Locate the cell with the specified text and output its [x, y] center coordinate. 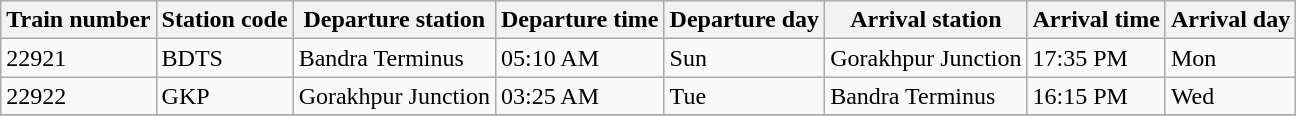
03:25 AM [580, 96]
22921 [78, 58]
17:35 PM [1096, 58]
BDTS [224, 58]
16:15 PM [1096, 96]
Station code [224, 20]
05:10 AM [580, 58]
Wed [1230, 96]
Departure day [744, 20]
Arrival day [1230, 20]
GKP [224, 96]
Sun [744, 58]
Arrival station [926, 20]
Train number [78, 20]
22922 [78, 96]
Departure time [580, 20]
Mon [1230, 58]
Departure station [394, 20]
Tue [744, 96]
Arrival time [1096, 20]
